Return the [X, Y] coordinate for the center point of the cell that contains the specified text.  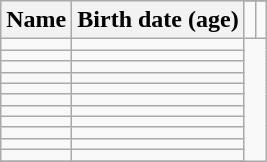
Name [36, 20]
Birth date (age) [158, 20]
